Detect which cell encompasses the target text, then output its (x, y) center coordinate. 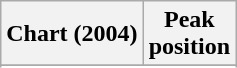
Chart (2004) (72, 34)
Peak position (189, 34)
